Locate the cell with the specified text and output its (x, y) center coordinate. 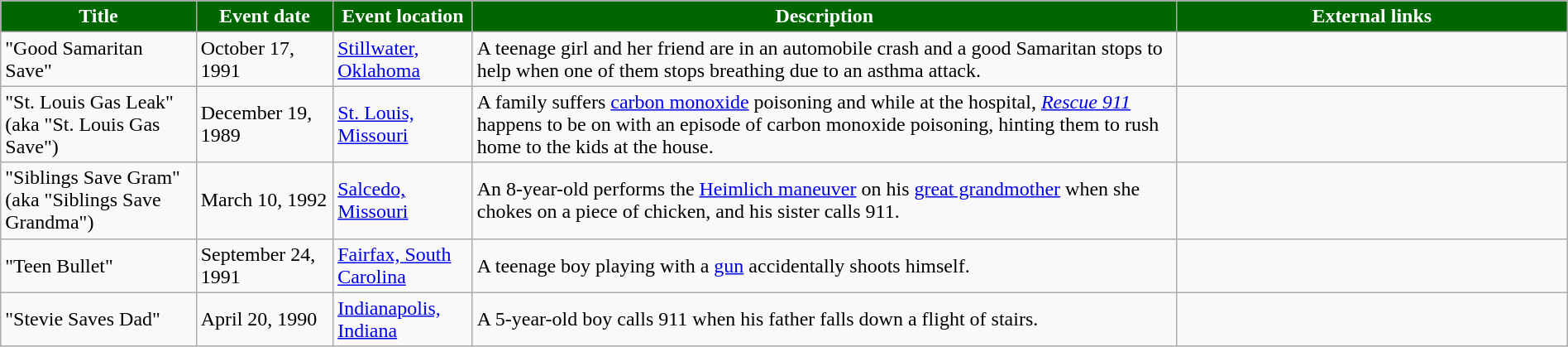
Event location (404, 17)
Stillwater, Oklahoma (404, 60)
Title (98, 17)
Salcedo, Missouri (404, 200)
Fairfax, South Carolina (404, 265)
March 10, 1992 (265, 200)
April 20, 1990 (265, 320)
St. Louis, Missouri (404, 124)
October 17, 1991 (265, 60)
External links (1371, 17)
A 5-year-old boy calls 911 when his father falls down a flight of stairs. (824, 320)
Event date (265, 17)
"Good Samaritan Save" (98, 60)
September 24, 1991 (265, 265)
"Teen Bullet" (98, 265)
"Stevie Saves Dad" (98, 320)
"Siblings Save Gram" (aka "Siblings Save Grandma") (98, 200)
Description (824, 17)
An 8-year-old performs the Heimlich maneuver on his great grandmother when she chokes on a piece of chicken, and his sister calls 911. (824, 200)
December 19, 1989 (265, 124)
A teenage girl and her friend are in an automobile crash and a good Samaritan stops to help when one of them stops breathing due to an asthma attack. (824, 60)
A teenage boy playing with a gun accidentally shoots himself. (824, 265)
Indianapolis, Indiana (404, 320)
"St. Louis Gas Leak" (aka "St. Louis Gas Save") (98, 124)
